Capture the cell that displays the provided text and extract its [X, Y] central coordinate. 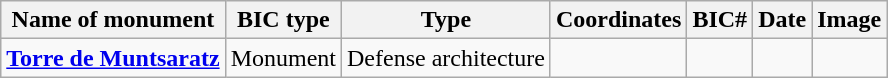
BIC type [283, 20]
Monument [283, 58]
Coordinates [618, 20]
BIC# [720, 20]
Image [850, 20]
Torre de Muntsaratz [113, 58]
Date [782, 20]
Type [446, 20]
Defense architecture [446, 58]
Name of monument [113, 20]
